Return (X, Y) of the center of cell containing provided text 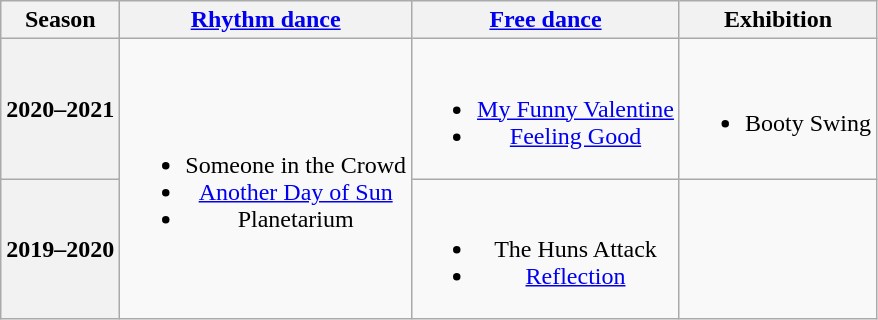
Season (60, 20)
Exhibition (778, 20)
Booty Swing (778, 109)
Free dance (546, 20)
Someone in the Crowd Another Day of SunPlanetarium (266, 179)
My Funny ValentineFeeling Good (546, 109)
2020–2021 (60, 109)
2019–2020 (60, 249)
The Huns AttackReflection (546, 249)
Rhythm dance (266, 20)
